Return the [X, Y] coordinate for the center point of the cell that contains the specified text.  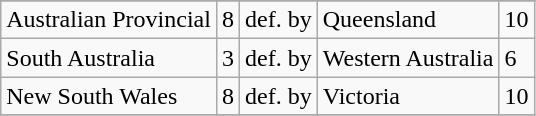
6 [516, 58]
Western Australia [408, 58]
Queensland [408, 20]
3 [228, 58]
Victoria [408, 96]
South Australia [109, 58]
Australian Provincial [109, 20]
New South Wales [109, 96]
